Scan for the cell matching the given text and deliver its [X, Y] coordinate at center. 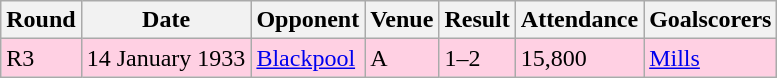
Goalscorers [710, 20]
Attendance [579, 20]
Mills [710, 58]
1–2 [477, 58]
Date [166, 20]
15,800 [579, 58]
A [402, 58]
Round [41, 20]
Venue [402, 20]
Result [477, 20]
Blackpool [308, 58]
14 January 1933 [166, 58]
Opponent [308, 20]
R3 [41, 58]
